From the cell containing the given text, extract its center point as (x, y) coordinate. 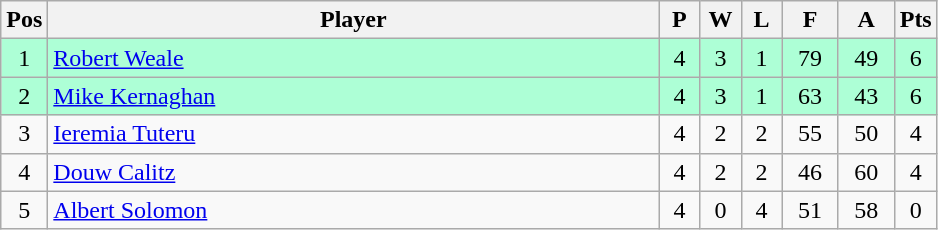
5 (24, 210)
Mike Kernaghan (354, 96)
F (810, 20)
Robert Weale (354, 58)
Pts (916, 20)
58 (866, 210)
49 (866, 58)
63 (810, 96)
Douw Calitz (354, 172)
W (720, 20)
L (762, 20)
60 (866, 172)
79 (810, 58)
51 (810, 210)
43 (866, 96)
A (866, 20)
Player (354, 20)
55 (810, 134)
Pos (24, 20)
P (680, 20)
50 (866, 134)
Ieremia Tuteru (354, 134)
46 (810, 172)
Albert Solomon (354, 210)
